Pinpoint the cell where the given text exists, returning its (X, Y) midpoint coordinate. 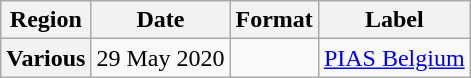
PIAS Belgium (394, 58)
Label (394, 20)
Region (46, 20)
29 May 2020 (160, 58)
Various (46, 58)
Format (274, 20)
Date (160, 20)
